Extract the [x, y] coordinate from the center of the cell holding the provided text.  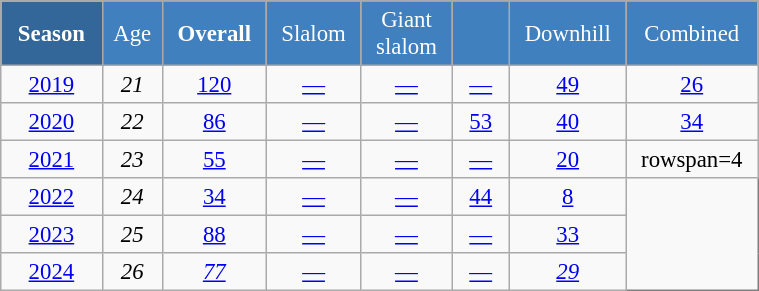
33 [568, 235]
55 [214, 160]
2022 [52, 197]
Downhill [568, 34]
25 [132, 235]
53 [481, 122]
2023 [52, 235]
20 [568, 160]
Season [52, 34]
Overall [214, 34]
40 [568, 122]
rowspan=4 [692, 160]
Combined [692, 34]
2020 [52, 122]
2019 [52, 85]
120 [214, 85]
26 [692, 85]
24 [132, 197]
2021 [52, 160]
23 [132, 160]
Giantslalom [406, 34]
86 [214, 122]
Age [132, 34]
8 [568, 197]
22 [132, 122]
21 [132, 85]
44 [481, 197]
49 [568, 85]
Slalom [314, 34]
88 [214, 235]
